Determine the [X, Y] coordinate at the center of the cell enclosing the given text.  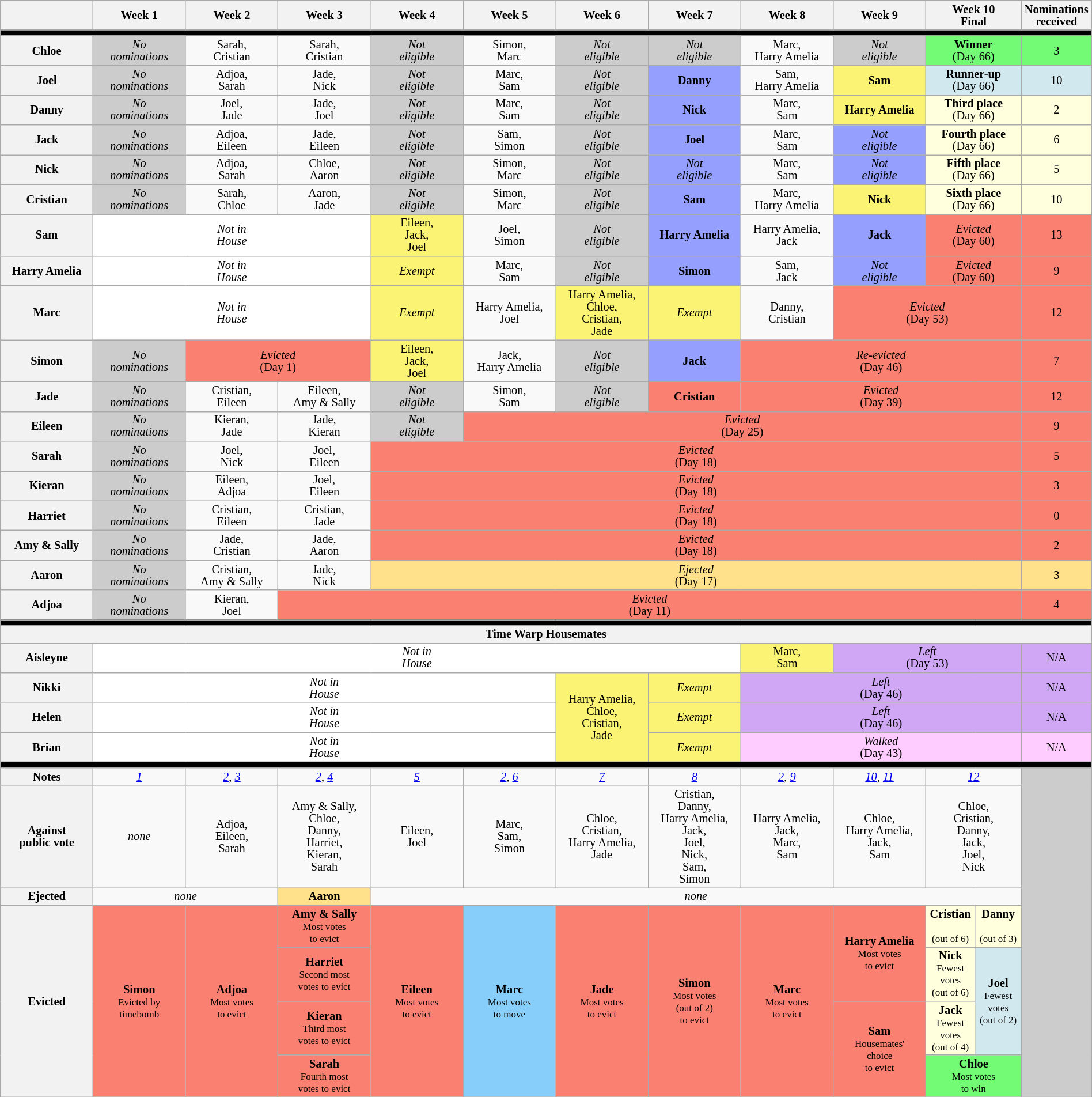
Harry Amelia,Jack [787, 235]
Nikki [47, 687]
Amy & Sally [47, 545]
Fourth place(Day 66) [973, 140]
2, 3 [232, 777]
Week 1 [139, 15]
MarcMost votesto move [509, 1001]
1 [139, 777]
Harry Amelia,Joel [509, 313]
NickFewest votes(out of 6) [950, 974]
Marc [47, 313]
Kieran,Joel [232, 605]
Sarah,Chloe [232, 199]
Evicted(Day 39) [881, 396]
Evicted(Day 1) [278, 361]
Eileen,Amy & Sally [325, 396]
MarcMost votesto evict [787, 1001]
Notes [47, 777]
Joel,Simon [509, 235]
SarahFourth mostvotes to evict [325, 1076]
Cristian,Danny,Harry Amelia,Jack,Joel,Nick,Sam,Simon [695, 837]
Walked(Day 43) [881, 747]
Runner-up(Day 66) [973, 80]
Evicted [47, 1001]
JadeMost votesto evict [602, 1001]
Fifth place(Day 66) [973, 169]
Week 7 [695, 15]
13 [1056, 235]
Danny(out of 3) [998, 926]
Week 5 [509, 15]
8 [695, 777]
Adjoa,Eileen [232, 140]
Evicted(Day 53) [927, 313]
SimonEvicted bytimebomb [139, 1001]
Nominationsreceived [1056, 15]
Cristian(out of 6) [950, 926]
Sarah [47, 456]
Kieran,Jade [232, 426]
Jade,Eileen [325, 140]
Amy & SallyMost votesto evict [325, 926]
Cristian,Amy & Sally [232, 575]
2, 6 [509, 777]
Week 3 [325, 15]
Evicted(Day 25) [742, 426]
Week 8 [787, 15]
SimonMost votes(out of 2)to evict [695, 1001]
Aisleyne [47, 658]
SamHousemates'choiceto evict [880, 1049]
Ejected [47, 896]
Jade,Kieran [325, 426]
Chloe, Cristian,Harry Amelia,Jade [602, 837]
Third place(Day 66) [973, 110]
HarrietSecond mostvotes to evict [325, 974]
Chloe,Cristian,Danny,Jack,Joel,Nick [973, 837]
2, 4 [325, 777]
Jade,Joel [325, 110]
Week 9 [880, 15]
Jack,Harry Amelia [509, 361]
Harry AmeliaMost votesto evict [880, 953]
2, 9 [787, 777]
Sam,Harry Amelia [787, 80]
Simon,Sam [509, 396]
Sixth place(Day 66) [973, 199]
Chloe [47, 51]
Joel,Nick [232, 456]
ChloeMost votesto win [973, 1076]
Danny,Cristian [787, 313]
Harry Amelia,Jack,Marc,Sam [787, 837]
Week 6 [602, 15]
Jade,Aaron [325, 545]
Adjoa [47, 605]
6 [1056, 140]
10, 11 [880, 777]
0 [1056, 516]
JoelFewest votes(out of 2) [998, 1001]
Marc,Sam,Simon [509, 837]
Winner(Day 66) [973, 51]
4 [1056, 605]
EileenMost votesto evict [417, 1001]
Re-evicted(Day 46) [881, 361]
Eileen,Adjoa [232, 486]
Adjoa,Eileen,Sarah [232, 837]
Week 4 [417, 15]
Week 10Final [973, 15]
Time Warp Housemates [546, 634]
Ejected(Day 17) [696, 575]
KieranThird mostvotes to evict [325, 1028]
JackFewest votes(out of 4) [950, 1028]
Sam,Jack [787, 271]
Eileen,Joel [417, 837]
Evicted(Day 11) [650, 605]
Cristian,Jade [325, 516]
Chloe,Harry Amelia,Jack,Sam [880, 837]
Sam,Simon [509, 140]
Kieran [47, 486]
Week 2 [232, 15]
Aaron,Jade [325, 199]
Brian [47, 747]
Helen [47, 717]
Left(Day 53) [927, 658]
Jade,Cristian [232, 545]
Againstpublic vote [47, 837]
Eileen [47, 426]
Chloe,Aaron [325, 169]
Harriet [47, 516]
Joel,Jade [232, 110]
Amy & Sally,Chloe,Danny,Harriet,Kieran,Sarah [325, 837]
AdjoaMost votesto evict [232, 1001]
Jade [47, 396]
